Provide the (X, Y) coordinate of the cell's center where the given text is located.  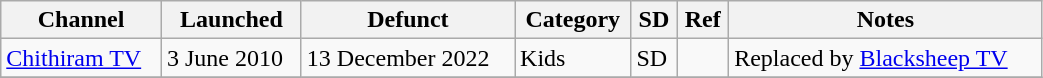
3 June 2010 (231, 58)
Notes (886, 20)
Ref (703, 20)
Chithiram TV (82, 58)
Kids (573, 58)
Defunct (408, 20)
Launched (231, 20)
Channel (82, 20)
13 December 2022 (408, 58)
Replaced by Blacksheep TV (886, 58)
Category (573, 20)
